Extract the (x, y) coordinate from the center of the cell holding the provided text.  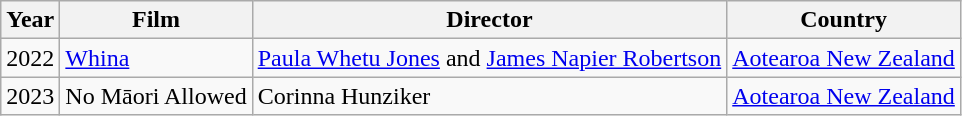
No Māori Allowed (156, 96)
Country (844, 20)
Year (30, 20)
Corinna Hunziker (490, 96)
Film (156, 20)
Paula Whetu Jones and James Napier Robertson (490, 58)
2023 (30, 96)
Director (490, 20)
Whina (156, 58)
2022 (30, 58)
